Provide the (X, Y) coordinate of the cell's center where the given text is located.  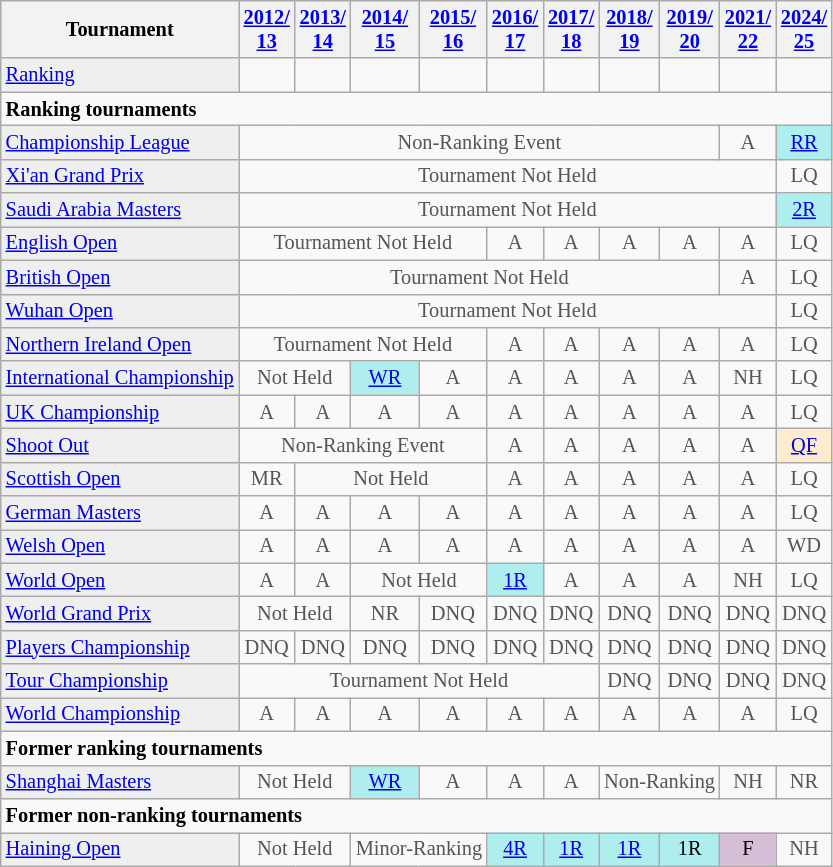
2013/14 (323, 29)
Ranking (120, 75)
World Open (120, 580)
Former non-ranking tournaments (416, 815)
Wuhan Open (120, 311)
2015/16 (453, 29)
World Grand Prix (120, 613)
QF (804, 445)
F (748, 849)
German Masters (120, 513)
English Open (120, 243)
2012/13 (267, 29)
4R (515, 849)
UK Championship (120, 412)
Xi'an Grand Prix (120, 176)
Players Championship (120, 647)
Ranking tournaments (416, 109)
Northern Ireland Open (120, 344)
2R (804, 210)
Championship League (120, 142)
Shoot Out (120, 445)
Former ranking tournaments (416, 748)
MR (267, 479)
2014/15 (385, 29)
World Championship (120, 714)
Tour Championship (120, 681)
2017/18 (571, 29)
WD (804, 546)
Welsh Open (120, 546)
2018/19 (629, 29)
RR (804, 142)
Haining Open (120, 849)
Minor-Ranking (419, 849)
Saudi Arabia Masters (120, 210)
Non-Ranking (660, 782)
International Championship (120, 378)
2016/17 (515, 29)
Tournament (120, 29)
2021/22 (748, 29)
2024/25 (804, 29)
Scottish Open (120, 479)
Shanghai Masters (120, 782)
2019/20 (690, 29)
British Open (120, 277)
